From the cell containing the given text, extract its center point as (X, Y) coordinate. 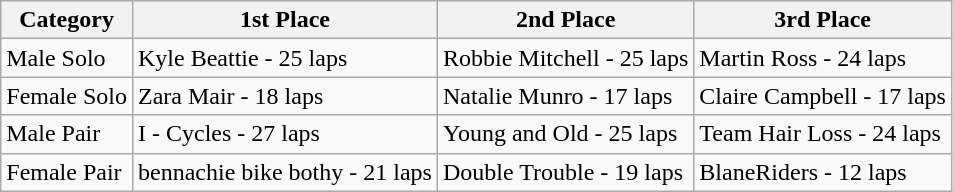
BlaneRiders - 12 laps (823, 172)
Kyle Beattie - 25 laps (284, 58)
I - Cycles - 27 laps (284, 134)
Male Solo (67, 58)
bennachie bike bothy - 21 laps (284, 172)
Category (67, 20)
3rd Place (823, 20)
Martin Ross - 24 laps (823, 58)
Double Trouble - 19 laps (565, 172)
Claire Campbell - 17 laps (823, 96)
Young and Old - 25 laps (565, 134)
Robbie Mitchell - 25 laps (565, 58)
Zara Mair - 18 laps (284, 96)
Male Pair (67, 134)
Natalie Munro - 17 laps (565, 96)
Female Solo (67, 96)
1st Place (284, 20)
Female Pair (67, 172)
Team Hair Loss - 24 laps (823, 134)
2nd Place (565, 20)
